Capture the cell that displays the provided text and extract its (X, Y) central coordinate. 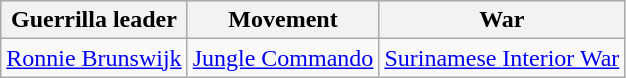
Surinamese Interior War (502, 58)
Ronnie Brunswijk (94, 58)
Guerrilla leader (94, 20)
Movement (283, 20)
War (502, 20)
Jungle Commando (283, 58)
